Search for the cell housing the specified text and yield its (X, Y) center coordinate. 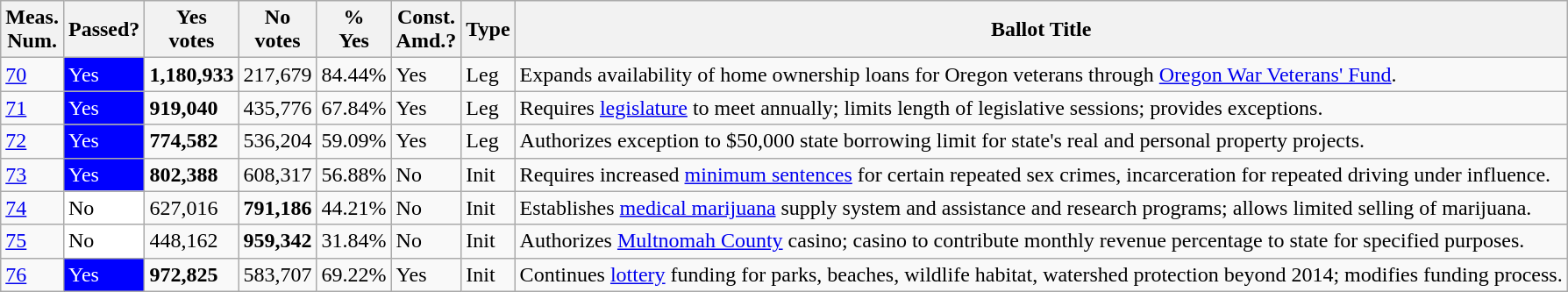
76 (32, 274)
217,679 (277, 75)
435,776 (277, 108)
802,388 (191, 174)
608,317 (277, 174)
536,204 (277, 141)
448,162 (191, 241)
774,582 (191, 141)
Requires legislature to meet annually; limits length of legislative sessions; provides exceptions. (1041, 108)
44.21% (354, 208)
Novotes (277, 30)
Authorizes Multnomah County casino; casino to contribute monthly revenue percentage to state for specified purposes. (1041, 241)
Passed? (103, 30)
972,825 (191, 274)
791,186 (277, 208)
583,707 (277, 274)
56.88% (354, 174)
Establishes medical marijuana supply system and assistance and research programs; allows limited selling of marijuana. (1041, 208)
Requires increased minimum sentences for certain repeated sex crimes, incarceration for repeated driving under influence. (1041, 174)
75 (32, 241)
31.84% (354, 241)
Expands availability of home ownership loans for Oregon veterans through Oregon War Veterans' Fund. (1041, 75)
70 (32, 75)
Ballot Title (1041, 30)
Const.Amd.? (426, 30)
Authorizes exception to $50,000 state borrowing limit for state's real and personal property projects. (1041, 141)
72 (32, 141)
Continues lottery funding for parks, beaches, wildlife habitat, watershed protection beyond 2014; modifies funding process. (1041, 274)
84.44% (354, 75)
959,342 (277, 241)
1,180,933 (191, 75)
74 (32, 208)
59.09% (354, 141)
Yesvotes (191, 30)
%Yes (354, 30)
Meas.Num. (32, 30)
69.22% (354, 274)
67.84% (354, 108)
627,016 (191, 208)
919,040 (191, 108)
71 (32, 108)
73 (32, 174)
Type (488, 30)
